Extract the [X, Y] coordinate from the center of the cell holding the provided text.  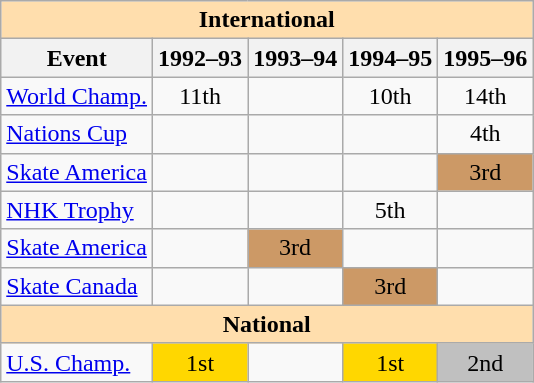
National [267, 324]
Nations Cup [77, 134]
Event [77, 58]
1995–96 [486, 58]
4th [486, 134]
1992–93 [200, 58]
NHK Trophy [77, 210]
1994–95 [390, 58]
5th [390, 210]
10th [390, 96]
11th [200, 96]
International [267, 20]
U.S. Champ. [77, 362]
World Champ. [77, 96]
14th [486, 96]
2nd [486, 362]
Skate Canada [77, 286]
1993–94 [296, 58]
